Capture the cell that displays the provided text and extract its (X, Y) central coordinate. 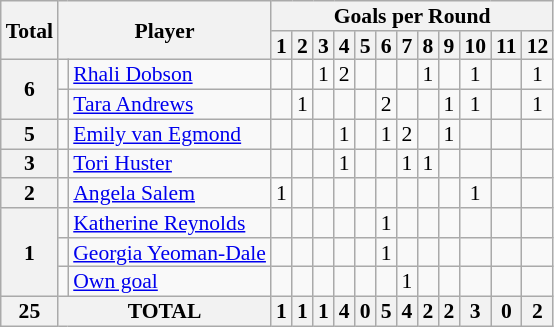
12 (538, 46)
Total (30, 30)
Player (164, 30)
10 (475, 46)
8 (428, 46)
Tara Andrews (170, 105)
Own goal (170, 282)
7 (408, 46)
Tori Huster (170, 164)
Angela Salem (170, 193)
Rhali Dobson (170, 75)
25 (30, 312)
Georgia Yeoman-Dale (170, 253)
Katherine Reynolds (170, 223)
11 (506, 46)
TOTAL (164, 312)
Goals per Round (412, 16)
9 (448, 46)
Emily van Egmond (170, 134)
